Find where the given text appears and provide that cell's center as (x, y) coordinate. 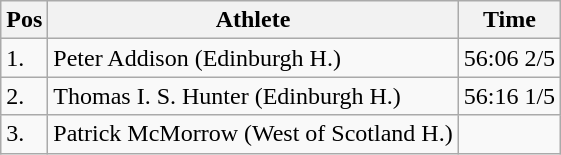
Athlete (253, 20)
Pos (24, 20)
2. (24, 96)
Thomas I. S. Hunter (Edinburgh H.) (253, 96)
3. (24, 134)
56:16 1/5 (509, 96)
1. (24, 58)
Peter Addison (Edinburgh H.) (253, 58)
Time (509, 20)
Patrick McMorrow (West of Scotland H.) (253, 134)
56:06 2/5 (509, 58)
